Provide the [x, y] coordinate of the cell's center where the given text is located.  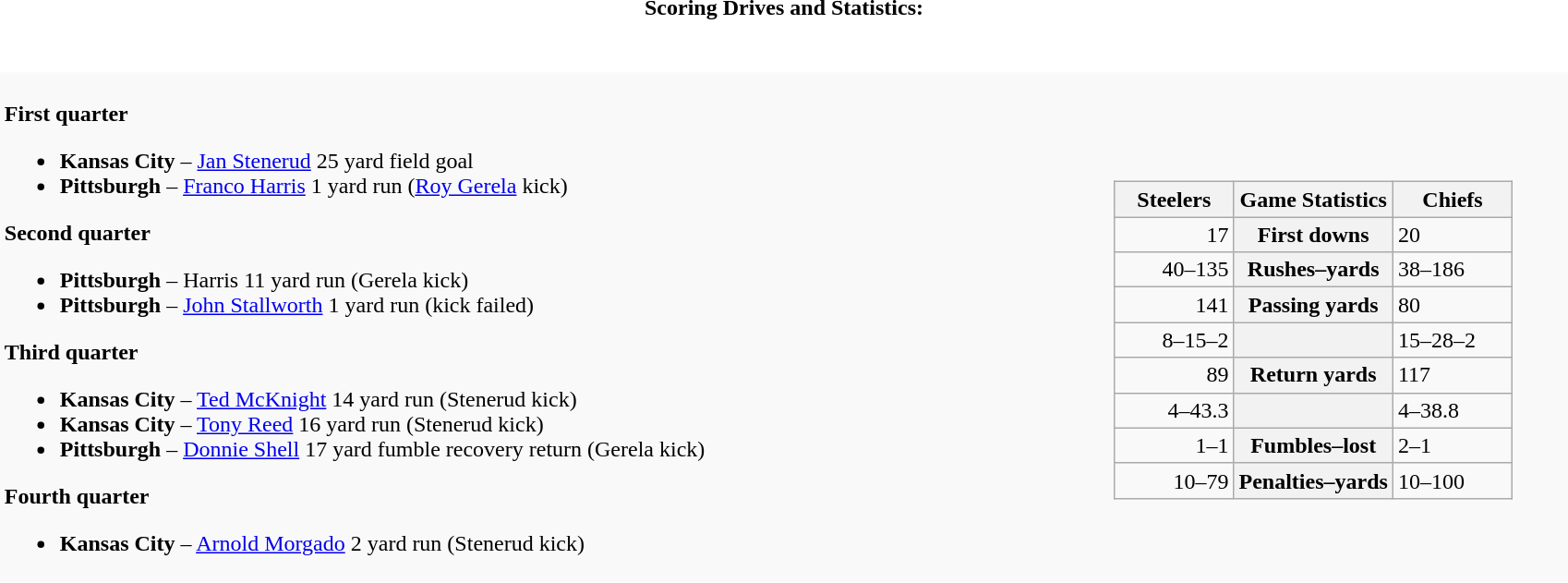
15–28–2 [1452, 340]
40–135 [1175, 270]
89 [1175, 375]
17 [1175, 235]
2–1 [1452, 445]
Penalties–yards [1313, 480]
Rushes–yards [1313, 270]
Chiefs [1452, 200]
1–1 [1175, 445]
Steelers [1175, 200]
Passing yards [1313, 305]
20 [1452, 235]
80 [1452, 305]
141 [1175, 305]
Game Statistics [1313, 200]
38–186 [1452, 270]
10–79 [1175, 480]
First downs [1313, 235]
4–38.8 [1452, 410]
10–100 [1452, 480]
Return yards [1313, 375]
8–15–2 [1175, 340]
Fumbles–lost [1313, 445]
4–43.3 [1175, 410]
117 [1452, 375]
